Provide the [x, y] coordinate of the cell's center where the given text is located.  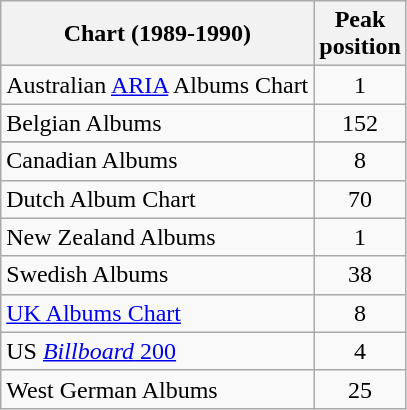
152 [360, 123]
Belgian Albums [158, 123]
38 [360, 275]
Canadian Albums [158, 161]
Swedish Albums [158, 275]
New Zealand Albums [158, 237]
25 [360, 389]
Chart (1989-1990) [158, 34]
Australian ARIA Albums Chart [158, 85]
West German Albums [158, 389]
4 [360, 351]
UK Albums Chart [158, 313]
70 [360, 199]
US Billboard 200 [158, 351]
Dutch Album Chart [158, 199]
Peakposition [360, 34]
